Find where the given text appears and provide that cell's center as [X, Y] coordinate. 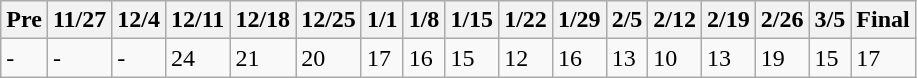
Pre [24, 20]
12/25 [329, 20]
20 [329, 58]
12 [526, 58]
12/18 [263, 20]
2/12 [675, 20]
11/27 [79, 20]
2/19 [729, 20]
12/11 [197, 20]
1/22 [526, 20]
12/4 [139, 20]
10 [675, 58]
2/5 [627, 20]
1/8 [424, 20]
1/1 [382, 20]
1/15 [472, 20]
3/5 [830, 20]
19 [782, 58]
1/29 [579, 20]
21 [263, 58]
2/26 [782, 20]
24 [197, 58]
Final [883, 20]
